Detect which cell encompasses the target text, then output its [X, Y] center coordinate. 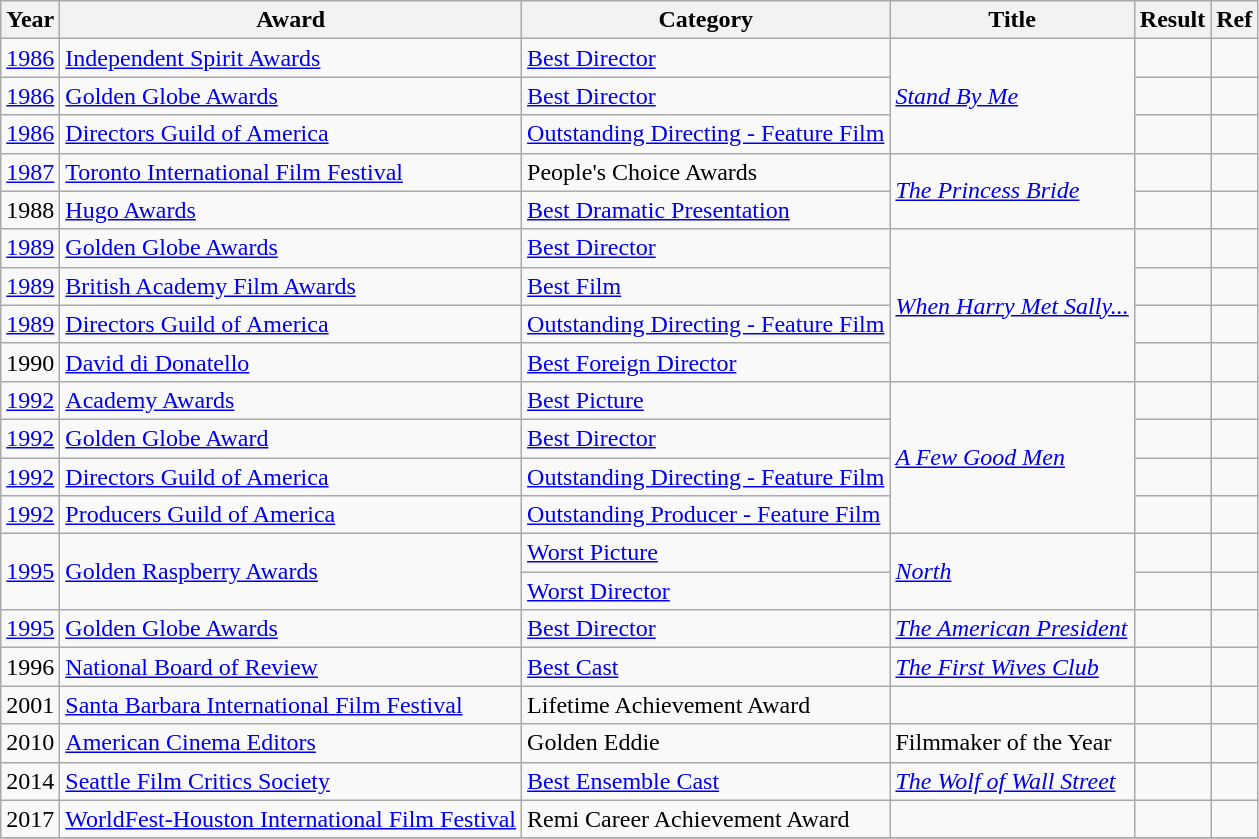
Category [706, 20]
Year [30, 20]
The American President [1012, 629]
2017 [30, 819]
2010 [30, 743]
Best Cast [706, 667]
Toronto International Film Festival [291, 172]
Independent Spirit Awards [291, 58]
Outstanding Producer - Feature Film [706, 515]
Academy Awards [291, 400]
North [1012, 572]
Lifetime Achievement Award [706, 705]
When Harry Met Sally... [1012, 305]
2001 [30, 705]
Golden Raspberry Awards [291, 572]
National Board of Review [291, 667]
2014 [30, 781]
Result [1172, 20]
British Academy Film Awards [291, 286]
WorldFest-Houston International Film Festival [291, 819]
American Cinema Editors [291, 743]
Santa Barbara International Film Festival [291, 705]
Seattle Film Critics Society [291, 781]
The Princess Bride [1012, 191]
Ref [1234, 20]
Worst Director [706, 591]
Award [291, 20]
Remi Career Achievement Award [706, 819]
Hugo Awards [291, 210]
Best Foreign Director [706, 362]
Best Film [706, 286]
Stand By Me [1012, 96]
Producers Guild of America [291, 515]
Filmmaker of the Year [1012, 743]
1988 [30, 210]
People's Choice Awards [706, 172]
The Wolf of Wall Street [1012, 781]
Worst Picture [706, 553]
A Few Good Men [1012, 457]
Best Picture [706, 400]
Best Dramatic Presentation [706, 210]
1996 [30, 667]
1990 [30, 362]
The First Wives Club [1012, 667]
David di Donatello [291, 362]
Title [1012, 20]
Best Ensemble Cast [706, 781]
Golden Eddie [706, 743]
Golden Globe Award [291, 438]
1987 [30, 172]
